Detect which cell encompasses the target text, then output its (x, y) center coordinate. 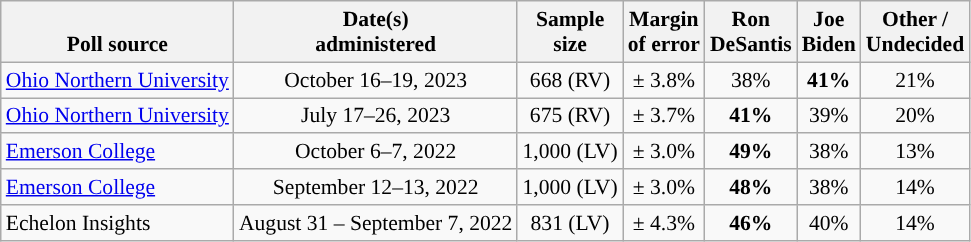
October 6–7, 2022 (376, 152)
± 3.7% (664, 116)
Echelon Insights (118, 223)
21% (915, 80)
831 (LV) (570, 223)
Marginof error (664, 32)
675 (RV) (570, 116)
JoeBiden (829, 32)
668 (RV) (570, 80)
20% (915, 116)
± 4.3% (664, 223)
RonDeSantis (751, 32)
Samplesize (570, 32)
40% (829, 223)
Poll source (118, 32)
Date(s)administered (376, 32)
13% (915, 152)
49% (751, 152)
August 31 – September 7, 2022 (376, 223)
Other /Undecided (915, 32)
± 3.8% (664, 80)
September 12–13, 2022 (376, 187)
October 16–19, 2023 (376, 80)
39% (829, 116)
46% (751, 223)
July 17–26, 2023 (376, 116)
48% (751, 187)
